Identify which cell holds the provided text, then report its (X, Y) central coordinate. 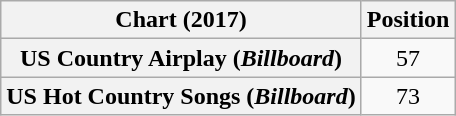
Position (408, 20)
73 (408, 96)
US Hot Country Songs (Billboard) (181, 96)
US Country Airplay (Billboard) (181, 58)
57 (408, 58)
Chart (2017) (181, 20)
